Scan for the cell matching the given text and deliver its [X, Y] coordinate at center. 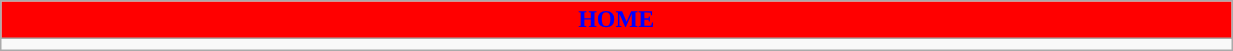
HOME [616, 20]
